Identify which cell holds the provided text, then report its (X, Y) central coordinate. 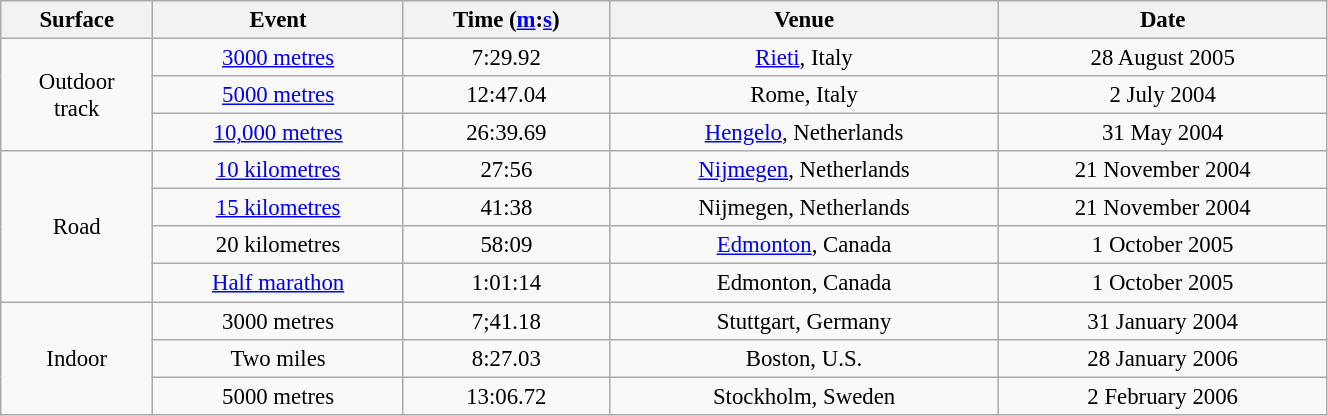
Two miles (278, 358)
Half marathon (278, 283)
10,000 metres (278, 133)
28 August 2005 (1163, 58)
27:56 (506, 170)
2 February 2006 (1163, 396)
Event (278, 20)
26:39.69 (506, 133)
8:27.03 (506, 358)
31 January 2004 (1163, 321)
Boston, U.S. (804, 358)
Stockholm, Sweden (804, 396)
Indoor (77, 358)
Venue (804, 20)
13:06.72 (506, 396)
2 July 2004 (1163, 95)
1:01:14 (506, 283)
Rieti, Italy (804, 58)
20 kilometres (278, 245)
Outdoortrack (77, 96)
58:09 (506, 245)
7;41.18 (506, 321)
Date (1163, 20)
Hengelo, Netherlands (804, 133)
Road (77, 226)
Time (m:s) (506, 20)
7:29.92 (506, 58)
31 May 2004 (1163, 133)
28 January 2006 (1163, 358)
Surface (77, 20)
12:47.04 (506, 95)
Stuttgart, Germany (804, 321)
Rome, Italy (804, 95)
10 kilometres (278, 170)
15 kilometres (278, 208)
41:38 (506, 208)
